Capture the cell that displays the provided text and extract its [x, y] central coordinate. 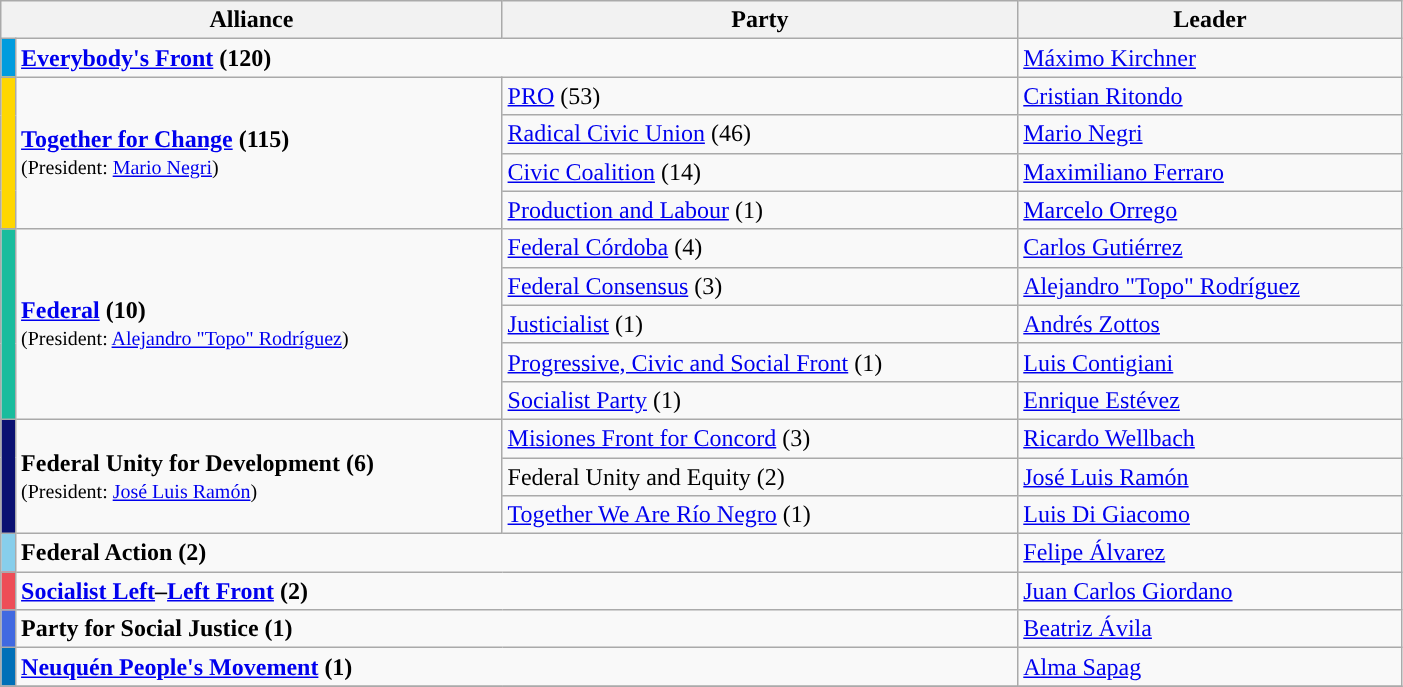
Federal Córdoba (4) [760, 248]
Everybody's Front (120) [517, 58]
Leader [1210, 20]
Luis Di Giacomo [1210, 515]
Alejandro "Topo" Rodríguez [1210, 286]
Ricardo Wellbach [1210, 438]
Juan Carlos Giordano [1210, 591]
José Luis Ramón [1210, 477]
Misiones Front for Concord (3) [760, 438]
Production and Labour (1) [760, 210]
Alliance [252, 20]
Maximiliano Ferraro [1210, 172]
Máximo Kirchner [1210, 58]
Civic Coalition (14) [760, 172]
Party for Social Justice (1) [517, 629]
Radical Civic Union (46) [760, 134]
Neuquén People's Movement (1) [517, 667]
Socialist Party (1) [760, 400]
Federal Consensus (3) [760, 286]
Federal Unity for Development (6)(President: José Luis Ramón) [260, 476]
Socialist Left–Left Front (2) [517, 591]
Federal (10)(President: Alejandro "Topo" Rodríguez) [260, 324]
Progressive, Civic and Social Front (1) [760, 362]
Mario Negri [1210, 134]
Alma Sapag [1210, 667]
Enrique Estévez [1210, 400]
Felipe Álvarez [1210, 553]
Andrés Zottos [1210, 324]
Marcelo Orrego [1210, 210]
Party [760, 20]
Together We Are Río Negro (1) [760, 515]
Luis Contigiani [1210, 362]
Beatriz Ávila [1210, 629]
Federal Action (2) [517, 553]
Federal Unity and Equity (2) [760, 477]
Cristian Ritondo [1210, 96]
PRO (53) [760, 96]
Together for Change (115)(President: Mario Negri) [260, 153]
Carlos Gutiérrez [1210, 248]
Justicialist (1) [760, 324]
